Extract the [x, y] coordinate from the center of the cell holding the provided text.  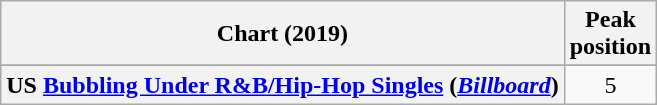
Chart (2019) [282, 34]
US Bubbling Under R&B/Hip-Hop Singles (Billboard) [282, 85]
Peakposition [610, 34]
5 [610, 85]
